Locate the cell with the specified text and output its [X, Y] center coordinate. 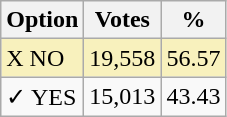
X NO [42, 58]
19,558 [122, 58]
56.57 [194, 58]
Option [42, 20]
43.43 [194, 97]
15,013 [122, 97]
% [194, 20]
Votes [122, 20]
✓ YES [42, 97]
